Locate the cell with the specified text and output its [x, y] center coordinate. 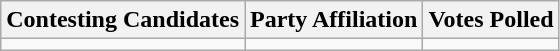
Votes Polled [491, 20]
Contesting Candidates [123, 20]
Party Affiliation [334, 20]
